Capture the cell that displays the provided text and extract its [X, Y] central coordinate. 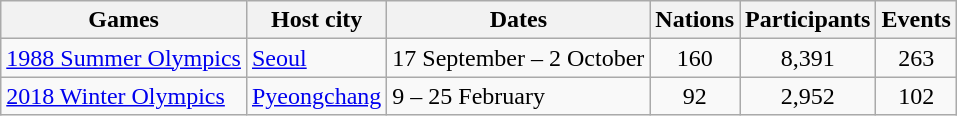
Events [916, 20]
9 – 25 February [518, 96]
Dates [518, 20]
Host city [316, 20]
1988 Summer Olympics [124, 58]
Games [124, 20]
2018 Winter Olympics [124, 96]
102 [916, 96]
Nations [695, 20]
Pyeongchang [316, 96]
160 [695, 58]
Seoul [316, 58]
Participants [808, 20]
17 September – 2 October [518, 58]
8,391 [808, 58]
92 [695, 96]
263 [916, 58]
2,952 [808, 96]
